Return (x, y) of the center of cell containing provided text 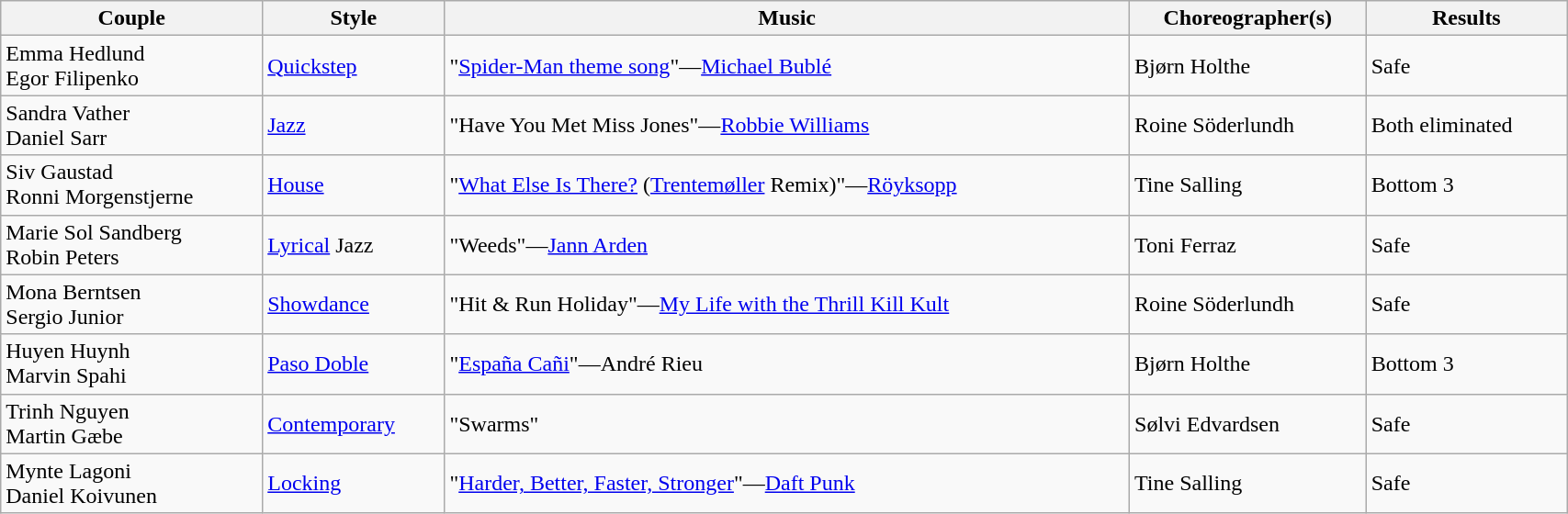
Showdance (354, 305)
Emma HedlundEgor Filipenko (132, 66)
"España Cañi"—André Rieu (787, 363)
"Spider-Man theme song"—Michael Bublé (787, 66)
"Have You Met Miss Jones"—Robbie Williams (787, 125)
Style (354, 18)
Choreographer(s) (1248, 18)
Sølvi Edvardsen (1248, 424)
Trinh NguyenMartin Gæbe (132, 424)
"What Else Is There? (Trentemøller Remix)"—Röyksopp (787, 185)
Lyrical Jazz (354, 244)
Contemporary (354, 424)
"Swarms" (787, 424)
Marie Sol SandbergRobin Peters (132, 244)
Jazz (354, 125)
"Harder, Better, Faster, Stronger"—Daft Punk (787, 483)
Locking (354, 483)
Siv GaustadRonni Morgenstjerne (132, 185)
Paso Doble (354, 363)
Huyen HuynhMarvin Spahi (132, 363)
Music (787, 18)
Results (1466, 18)
Mona BerntsenSergio Junior (132, 305)
"Hit & Run Holiday"—My Life with the Thrill Kill Kult (787, 305)
Mynte LagoniDaniel Koivunen (132, 483)
Couple (132, 18)
Quickstep (354, 66)
House (354, 185)
Sandra VatherDaniel Sarr (132, 125)
Toni Ferraz (1248, 244)
Both eliminated (1466, 125)
"Weeds"—Jann Arden (787, 244)
